Output the [X, Y] coordinate of the center of the cell containing the given text.  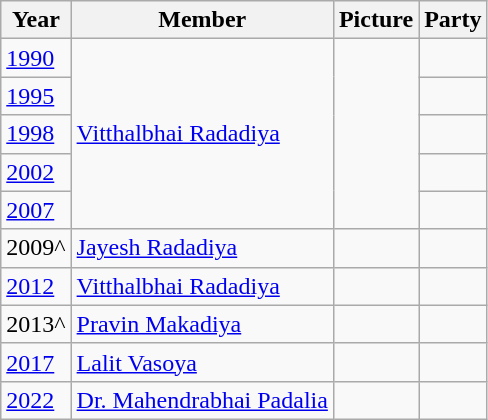
2017 [36, 362]
Jayesh Radadiya [202, 248]
Year [36, 20]
Lalit Vasoya [202, 362]
2022 [36, 400]
Dr. Mahendrabhai Padalia [202, 400]
1998 [36, 134]
Picture [376, 20]
2007 [36, 210]
Member [202, 20]
Party [453, 20]
2009^ [36, 248]
2013^ [36, 324]
1995 [36, 96]
2002 [36, 172]
1990 [36, 58]
2012 [36, 286]
Pravin Makadiya [202, 324]
